Search for the cell housing the specified text and yield its [x, y] center coordinate. 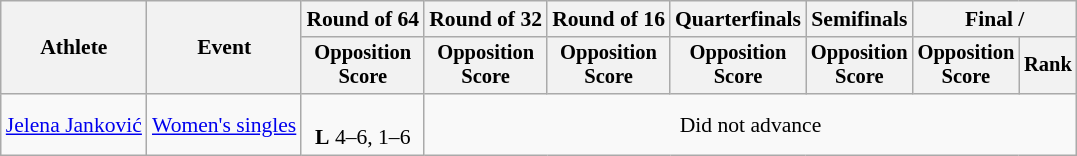
Semifinals [860, 19]
Did not advance [750, 124]
Round of 16 [608, 19]
L 4–6, 1–6 [362, 124]
Rank [1048, 66]
Athlete [74, 48]
Women's singles [224, 124]
Final / [995, 19]
Round of 32 [486, 19]
Event [224, 48]
Jelena Janković [74, 124]
Round of 64 [362, 19]
Quarterfinals [738, 19]
